From the cell containing the given text, extract its center point as (X, Y) coordinate. 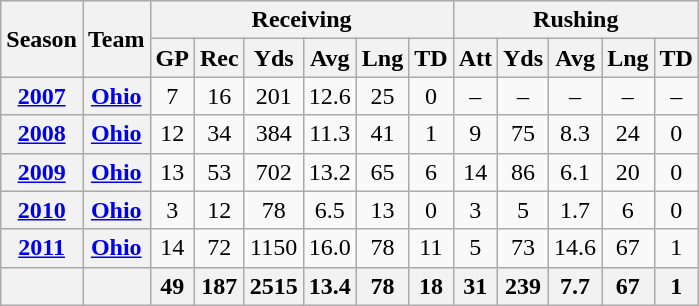
6.5 (330, 210)
2007 (42, 96)
384 (274, 134)
1150 (274, 248)
24 (628, 134)
7.7 (576, 286)
16.0 (330, 248)
201 (274, 96)
2008 (42, 134)
25 (382, 96)
14.6 (576, 248)
2009 (42, 172)
72 (219, 248)
1.7 (576, 210)
Team (116, 39)
Rec (219, 58)
31 (475, 286)
12.6 (330, 96)
2515 (274, 286)
2011 (42, 248)
Season (42, 39)
Receiving (302, 20)
13.2 (330, 172)
75 (522, 134)
49 (172, 286)
53 (219, 172)
Att (475, 58)
86 (522, 172)
41 (382, 134)
7 (172, 96)
65 (382, 172)
73 (522, 248)
34 (219, 134)
11 (431, 248)
6.1 (576, 172)
239 (522, 286)
8.3 (576, 134)
9 (475, 134)
Rushing (576, 20)
702 (274, 172)
2010 (42, 210)
18 (431, 286)
16 (219, 96)
11.3 (330, 134)
20 (628, 172)
13.4 (330, 286)
187 (219, 286)
GP (172, 58)
